Pinpoint the cell where the given text exists, returning its (x, y) midpoint coordinate. 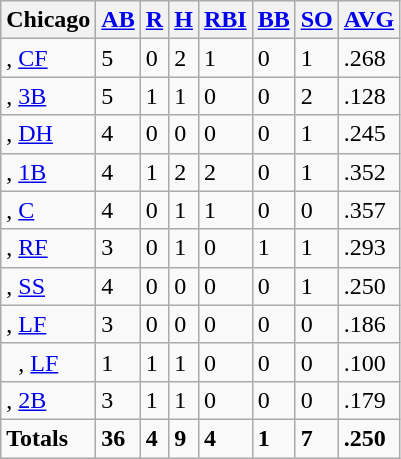
7 (316, 438)
SO (316, 20)
.293 (368, 248)
, 3B (48, 96)
36 (118, 438)
.186 (368, 324)
.128 (368, 96)
RBI (225, 20)
.100 (368, 362)
BB (274, 20)
Totals (48, 438)
H (184, 20)
, RF (48, 248)
AVG (368, 20)
.268 (368, 58)
.357 (368, 210)
9 (184, 438)
, SS (48, 286)
, CF (48, 58)
.179 (368, 400)
, C (48, 210)
, DH (48, 134)
R (154, 20)
Chicago (48, 20)
.352 (368, 172)
.245 (368, 134)
AB (118, 20)
, 2B (48, 400)
, 1B (48, 172)
